Search for the cell housing the specified text and yield its (x, y) center coordinate. 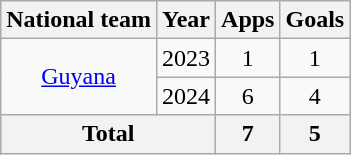
Year (186, 20)
National team (79, 20)
2023 (186, 58)
Guyana (79, 77)
5 (315, 134)
Total (108, 134)
Goals (315, 20)
7 (248, 134)
Apps (248, 20)
2024 (186, 96)
4 (315, 96)
6 (248, 96)
